Output the (x, y) coordinate of the center of the cell containing the given text.  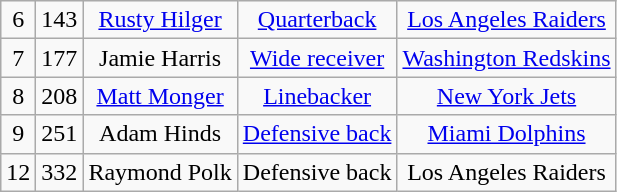
Miami Dolphins (506, 134)
7 (18, 58)
Raymond Polk (160, 172)
Matt Monger (160, 96)
New York Jets (506, 96)
6 (18, 20)
177 (60, 58)
Linebacker (317, 96)
332 (60, 172)
8 (18, 96)
Rusty Hilger (160, 20)
Quarterback (317, 20)
Wide receiver (317, 58)
Jamie Harris (160, 58)
143 (60, 20)
208 (60, 96)
9 (18, 134)
Washington Redskins (506, 58)
251 (60, 134)
Adam Hinds (160, 134)
12 (18, 172)
